Pinpoint the cell where the given text exists, returning its [x, y] midpoint coordinate. 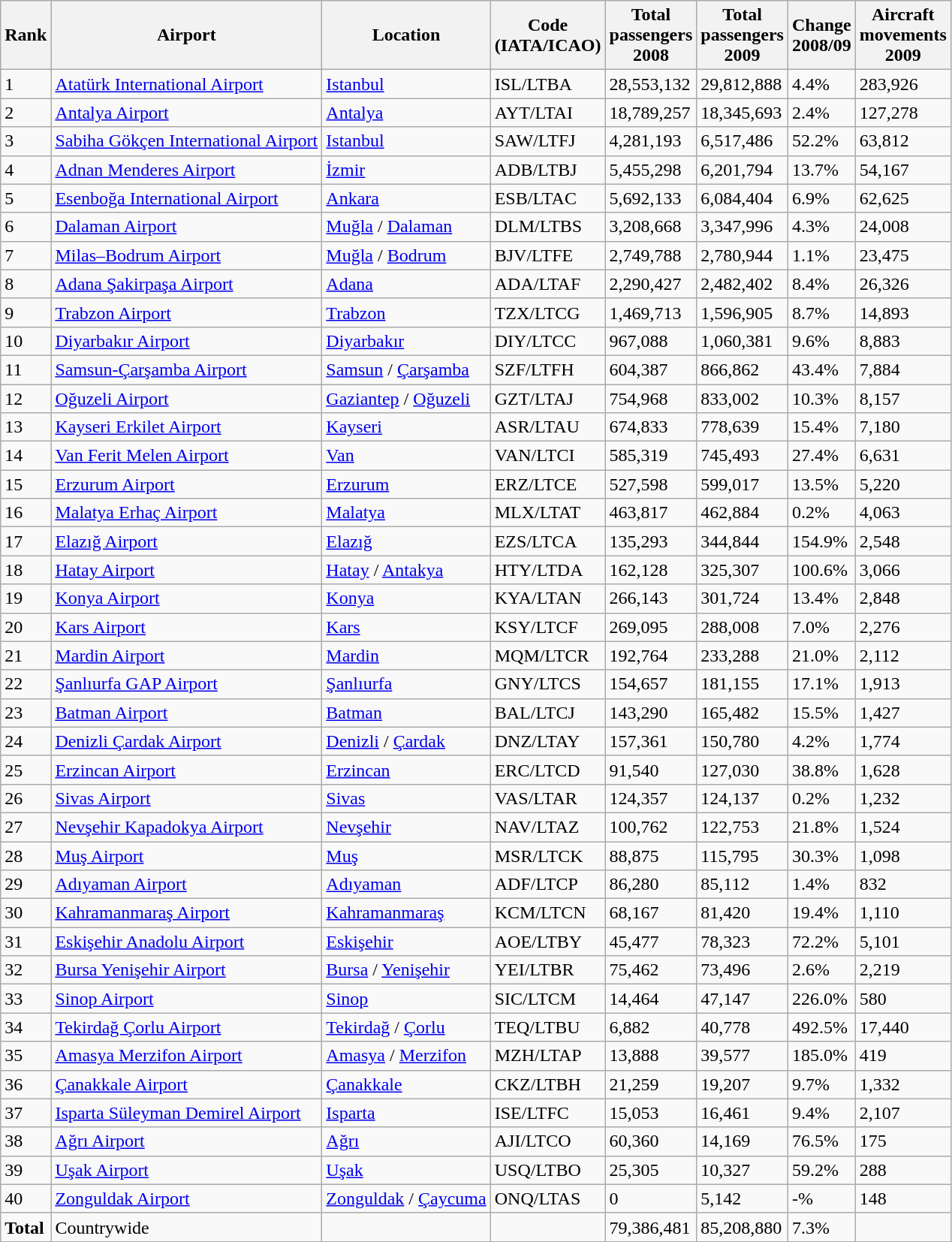
1.1% [821, 255]
Tekirdağ / Çorlu [406, 1027]
MLX/LTAT [548, 513]
288,008 [743, 627]
585,319 [651, 456]
13,888 [651, 1056]
Erzurum [406, 484]
85,112 [743, 885]
344,844 [743, 541]
5,220 [902, 484]
Çanakkale [406, 1084]
ERZ/LTCE [548, 484]
Denizli / Çardak [406, 741]
72.2% [821, 942]
Sivas [406, 798]
135,293 [651, 541]
Van [406, 456]
86,280 [651, 885]
40,778 [743, 1027]
38 [26, 1141]
ESB/LTAC [548, 198]
DLM/LTBS [548, 227]
8.4% [821, 284]
60,360 [651, 1141]
Sinop [406, 999]
59.2% [821, 1170]
ONQ/LTAS [548, 1198]
40 [26, 1198]
Batman [406, 713]
8,883 [902, 341]
Nevşehir Kapadokya Airport [186, 827]
5,142 [743, 1198]
162,128 [651, 570]
Ağrı Airport [186, 1141]
7,884 [902, 369]
Amasya Merzifon Airport [186, 1056]
Şanlıurfa GAP Airport [186, 684]
Muğla / Dalaman [406, 227]
39,577 [743, 1056]
MSR/LTCK [548, 855]
6,084,404 [743, 198]
154,657 [651, 684]
181,155 [743, 684]
Totalpassengers2009 [743, 35]
Diyarbakır Airport [186, 341]
Trabzon Airport [186, 312]
Sabiha Gökçen International Airport [186, 141]
Antalya Airport [186, 113]
2,848 [902, 598]
30.3% [821, 855]
15.4% [821, 427]
ADB/LTBJ [548, 170]
127,278 [902, 113]
SAW/LTFJ [548, 141]
5,455,298 [651, 170]
Elazığ Airport [186, 541]
17 [26, 541]
AOE/LTBY [548, 942]
Şanlıurfa [406, 684]
1 [26, 84]
ISE/LTFC [548, 1113]
325,307 [743, 570]
148 [902, 1198]
185.0% [821, 1056]
Esenboğa International Airport [186, 198]
SIC/LTCM [548, 999]
Batman Airport [186, 713]
1,524 [902, 827]
Change2008/09 [821, 35]
Rank [26, 35]
Adıyaman Airport [186, 885]
Countrywide [186, 1227]
52.2% [821, 141]
Tekirdağ Çorlu Airport [186, 1027]
24,008 [902, 227]
Isparta Süleyman Demirel Airport [186, 1113]
Oğuzeli Airport [186, 399]
BAL/LTCJ [548, 713]
63,812 [902, 141]
18 [26, 570]
5 [26, 198]
Total [26, 1227]
İzmir [406, 170]
8 [26, 284]
754,968 [651, 399]
Uşak Airport [186, 1170]
2,780,944 [743, 255]
100,762 [651, 827]
CKZ/LTBH [548, 1084]
29 [26, 885]
Kars Airport [186, 627]
15 [26, 484]
2,548 [902, 541]
269,095 [651, 627]
16 [26, 513]
81,420 [743, 913]
NAV/LTAZ [548, 827]
1,913 [902, 684]
Bursa Yenişehir Airport [186, 970]
13.4% [821, 598]
745,493 [743, 456]
YEI/LTBR [548, 970]
Konya Airport [186, 598]
288 [902, 1170]
14 [26, 456]
GNY/LTCS [548, 684]
33 [26, 999]
Ankara [406, 198]
VAS/LTAR [548, 798]
1,332 [902, 1084]
157,361 [651, 741]
463,817 [651, 513]
7.0% [821, 627]
19.4% [821, 913]
21,259 [651, 1084]
35 [26, 1056]
2.6% [821, 970]
2.4% [821, 113]
115,795 [743, 855]
833,002 [743, 399]
-% [821, 1198]
Hatay Airport [186, 570]
SZF/LTFH [548, 369]
EZS/LTCA [548, 541]
175 [902, 1141]
Muş Airport [186, 855]
Eskişehir Anadolu Airport [186, 942]
Kayseri Erkilet Airport [186, 427]
16,461 [743, 1113]
3,208,668 [651, 227]
34 [26, 1027]
MZH/LTAP [548, 1056]
37 [26, 1113]
20 [26, 627]
76.5% [821, 1141]
22 [26, 684]
Erzurum Airport [186, 484]
25,305 [651, 1170]
26,326 [902, 284]
ADF/LTCP [548, 885]
38.8% [821, 770]
BJV/LTFE [548, 255]
13 [26, 427]
1,774 [902, 741]
Çanakkale Airport [186, 1084]
1,427 [902, 713]
462,884 [743, 513]
MQM/LTCR [548, 656]
Konya [406, 598]
3 [26, 141]
ERC/LTCD [548, 770]
28,553,132 [651, 84]
9.6% [821, 341]
47,147 [743, 999]
Sivas Airport [186, 798]
54,167 [902, 170]
Mardin [406, 656]
36 [26, 1084]
27.4% [821, 456]
26 [26, 798]
Ağrı [406, 1141]
266,143 [651, 598]
4,281,193 [651, 141]
2,112 [902, 656]
Adana [406, 284]
Aircraftmovements2009 [902, 35]
Airport [186, 35]
Muğla / Bodrum [406, 255]
143,290 [651, 713]
Gaziantep / Oğuzeli [406, 399]
14,893 [902, 312]
DIY/LTCC [548, 341]
Malatya Erhaç Airport [186, 513]
2 [26, 113]
127,030 [743, 770]
10 [26, 341]
Erzincan Airport [186, 770]
14,464 [651, 999]
25 [26, 770]
7 [26, 255]
2,107 [902, 1113]
73,496 [743, 970]
62,625 [902, 198]
Trabzon [406, 312]
24 [26, 741]
Nevşehir [406, 827]
11 [26, 369]
7.3% [821, 1227]
6,517,486 [743, 141]
4,063 [902, 513]
21.0% [821, 656]
85,208,880 [743, 1227]
Erzincan [406, 770]
Samsun-Çarşamba Airport [186, 369]
4.4% [821, 84]
8,157 [902, 399]
19,207 [743, 1084]
Bursa / Yenişehir [406, 970]
2,219 [902, 970]
527,598 [651, 484]
KCM/LTCN [548, 913]
79,386,481 [651, 1227]
AYT/LTAI [548, 113]
21 [26, 656]
192,764 [651, 656]
Zonguldak / Çaycuma [406, 1198]
Muş [406, 855]
DNZ/LTAY [548, 741]
967,088 [651, 341]
HTY/LTDA [548, 570]
Code(IATA/ICAO) [548, 35]
Malatya [406, 513]
23,475 [902, 255]
124,137 [743, 798]
6 [26, 227]
3,347,996 [743, 227]
492.5% [821, 1027]
Kayseri [406, 427]
165,482 [743, 713]
23 [26, 713]
ASR/LTAU [548, 427]
30 [26, 913]
580 [902, 999]
15.5% [821, 713]
1,110 [902, 913]
122,753 [743, 827]
68,167 [651, 913]
88,875 [651, 855]
19 [26, 598]
ISL/LTBA [548, 84]
778,639 [743, 427]
Diyarbakır [406, 341]
7,180 [902, 427]
1,469,713 [651, 312]
13.7% [821, 170]
78,323 [743, 942]
AJI/LTCO [548, 1141]
8.7% [821, 312]
Totalpassengers2008 [651, 35]
4.2% [821, 741]
Kahramanmaraş Airport [186, 913]
ADA/LTAF [548, 284]
6,631 [902, 456]
301,724 [743, 598]
45,477 [651, 942]
6.9% [821, 198]
100.6% [821, 570]
VAN/LTCI [548, 456]
Zonguldak Airport [186, 1198]
Isparta [406, 1113]
Eskişehir [406, 942]
2,749,788 [651, 255]
Adıyaman [406, 885]
10.3% [821, 399]
Amasya / Merzifon [406, 1056]
75,462 [651, 970]
Elazığ [406, 541]
21.8% [821, 827]
1,098 [902, 855]
Sinop Airport [186, 999]
4 [26, 170]
226.0% [821, 999]
Kahramanmaraş [406, 913]
604,387 [651, 369]
0 [651, 1198]
5,101 [902, 942]
Uşak [406, 1170]
1,060,381 [743, 341]
1,628 [902, 770]
TZX/LTCG [548, 312]
5,692,133 [651, 198]
27 [26, 827]
10,327 [743, 1170]
Van Ferit Melen Airport [186, 456]
43.4% [821, 369]
KYA/LTAN [548, 598]
USQ/LTBO [548, 1170]
832 [902, 885]
Adnan Menderes Airport [186, 170]
Milas–Bodrum Airport [186, 255]
599,017 [743, 484]
18,789,257 [651, 113]
15,053 [651, 1113]
Samsun / Çarşamba [406, 369]
32 [26, 970]
866,862 [743, 369]
Location [406, 35]
Hatay / Antakya [406, 570]
9 [26, 312]
4.3% [821, 227]
674,833 [651, 427]
9.7% [821, 1084]
Denizli Çardak Airport [186, 741]
Kars [406, 627]
Dalaman Airport [186, 227]
1,596,905 [743, 312]
1.4% [821, 885]
3,066 [902, 570]
29,812,888 [743, 84]
17,440 [902, 1027]
9.4% [821, 1113]
TEQ/LTBU [548, 1027]
124,357 [651, 798]
39 [26, 1170]
12 [26, 399]
150,780 [743, 741]
Adana Şakirpaşa Airport [186, 284]
2,290,427 [651, 284]
419 [902, 1056]
283,926 [902, 84]
Mardin Airport [186, 656]
18,345,693 [743, 113]
233,288 [743, 656]
Antalya [406, 113]
Atatürk International Airport [186, 84]
91,540 [651, 770]
2,482,402 [743, 284]
31 [26, 942]
KSY/LTCF [548, 627]
2,276 [902, 627]
154.9% [821, 541]
28 [26, 855]
14,169 [743, 1141]
6,201,794 [743, 170]
GZT/LTAJ [548, 399]
17.1% [821, 684]
1,232 [902, 798]
6,882 [651, 1027]
13.5% [821, 484]
